Extract the (X, Y) coordinate from the center of the cell holding the provided text.  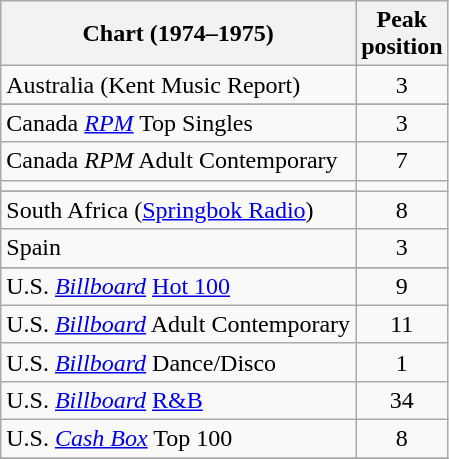
U.S. Billboard R&B (178, 400)
34 (402, 400)
9 (402, 286)
Australia (Kent Music Report) (178, 85)
Spain (178, 248)
Canada RPM Adult Contemporary (178, 161)
7 (402, 161)
South Africa (Springbok Radio) (178, 210)
U.S. Billboard Adult Contemporary (178, 324)
Peakposition (402, 34)
Canada RPM Top Singles (178, 123)
Chart (1974–1975) (178, 34)
U.S. Cash Box Top 100 (178, 438)
11 (402, 324)
1 (402, 362)
U.S. Billboard Hot 100 (178, 286)
U.S. Billboard Dance/Disco (178, 362)
